Return (X, Y) of the center of cell containing provided text 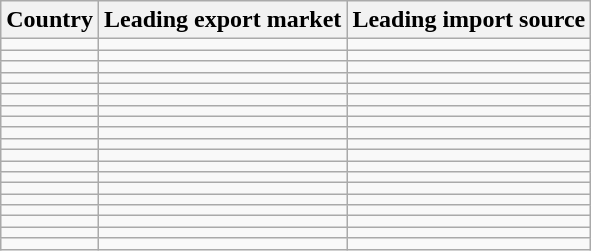
Leading export market (222, 20)
Leading import source (469, 20)
Country (50, 20)
